For the text-containing cell, return its midpoint in (X, Y) coordinate format. 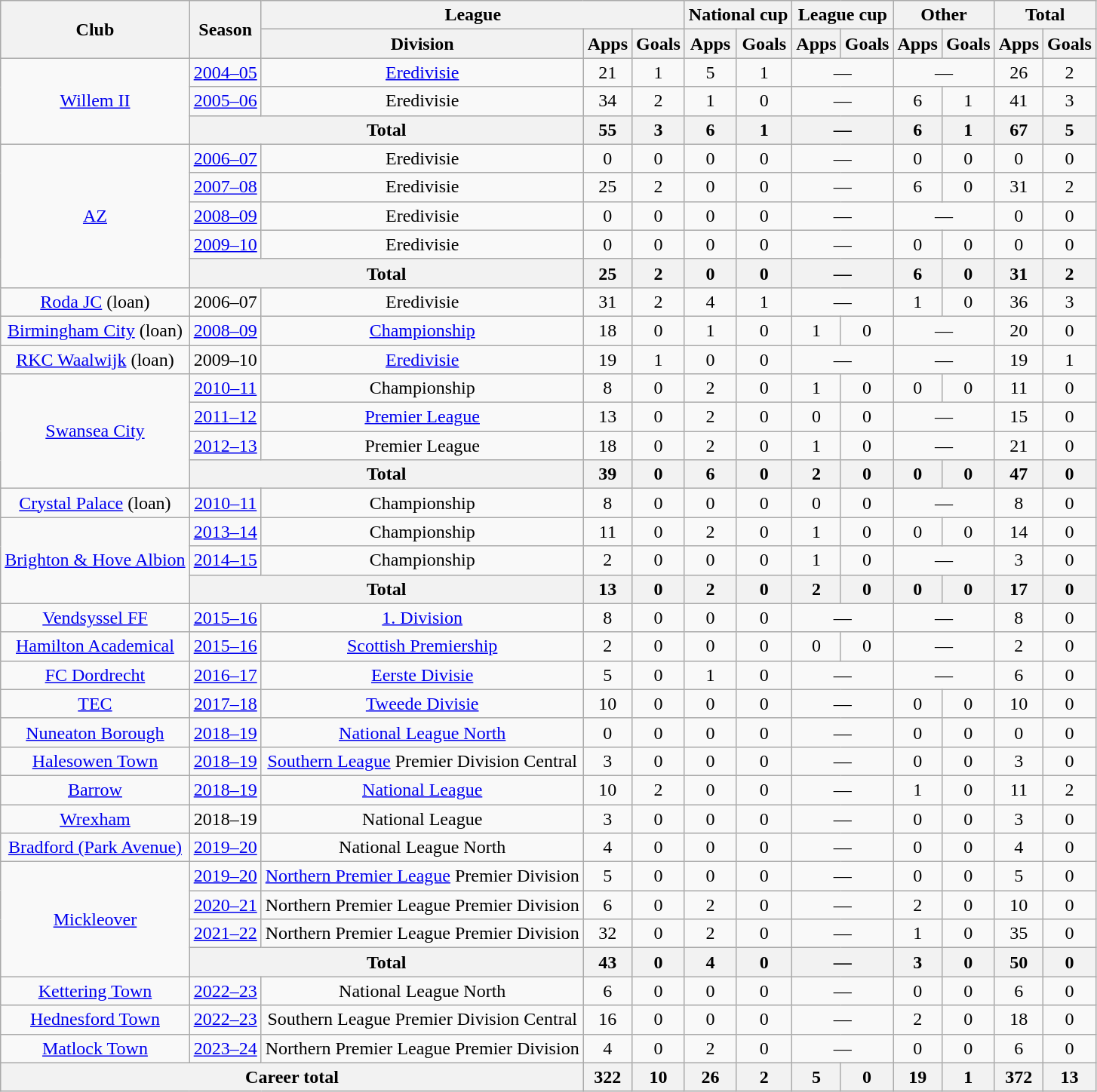
34 (607, 101)
Matlock Town (95, 1048)
RKC Waalwijk (loan) (95, 360)
16 (607, 1020)
1. Division (423, 618)
36 (1019, 302)
FC Dordrecht (95, 675)
Hamilton Academical (95, 646)
Bradford (Park Avenue) (95, 848)
2021–22 (225, 934)
Birmingham City (loan) (95, 330)
2020–21 (225, 905)
47 (1019, 474)
Season (225, 29)
Kettering Town (95, 991)
372 (1019, 1077)
Club (95, 29)
Division (423, 44)
Scottish Premiership (423, 646)
20 (1019, 330)
55 (607, 130)
Hednesford Town (95, 1020)
Mickleover (95, 919)
2007–08 (225, 187)
League cup (843, 15)
2023–24 (225, 1048)
Willem II (95, 101)
67 (1019, 130)
Wrexham (95, 818)
2016–17 (225, 675)
Vendsyssel FF (95, 618)
2012–13 (225, 446)
17 (1019, 589)
Swansea City (95, 431)
Brighton & Hove Albion (95, 560)
TEC (95, 704)
Halesowen Town (95, 761)
322 (607, 1077)
2017–18 (225, 704)
2011–12 (225, 417)
Crystal Palace (loan) (95, 503)
Nuneaton Borough (95, 732)
AZ (95, 216)
National cup (738, 15)
41 (1019, 101)
32 (607, 934)
Tweede Divisie (423, 704)
Roda JC (loan) (95, 302)
35 (1019, 934)
15 (1019, 417)
2005–06 (225, 101)
50 (1019, 962)
2004–05 (225, 72)
Other (944, 15)
14 (1019, 532)
Barrow (95, 790)
Eerste Divisie (423, 675)
39 (607, 474)
2013–14 (225, 532)
43 (607, 962)
Career total (292, 1077)
2014–15 (225, 560)
League (472, 15)
